Detect which cell encompasses the target text, then output its [x, y] center coordinate. 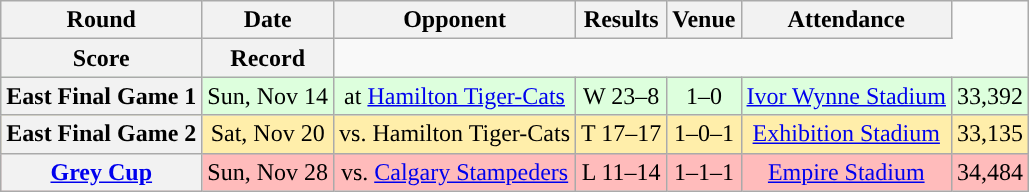
East Final Game 1 [102, 96]
Round [102, 20]
Empire Stadium [846, 172]
Record [268, 58]
Grey Cup [102, 172]
33,135 [990, 134]
W 23–8 [622, 96]
T 17–17 [622, 134]
34,484 [990, 172]
East Final Game 2 [102, 134]
1–1–1 [704, 172]
vs. Hamilton Tiger-Cats [455, 134]
Results [622, 20]
Attendance [846, 20]
Sun, Nov 14 [268, 96]
33,392 [990, 96]
vs. Calgary Stampeders [455, 172]
L 11–14 [622, 172]
Sun, Nov 28 [268, 172]
Sat, Nov 20 [268, 134]
at Hamilton Tiger-Cats [455, 96]
1–0–1 [704, 134]
1–0 [704, 96]
Ivor Wynne Stadium [846, 96]
Exhibition Stadium [846, 134]
Opponent [455, 20]
Venue [704, 20]
Date [268, 20]
Score [102, 58]
